Extract the [x, y] coordinate from the center of the cell holding the provided text.  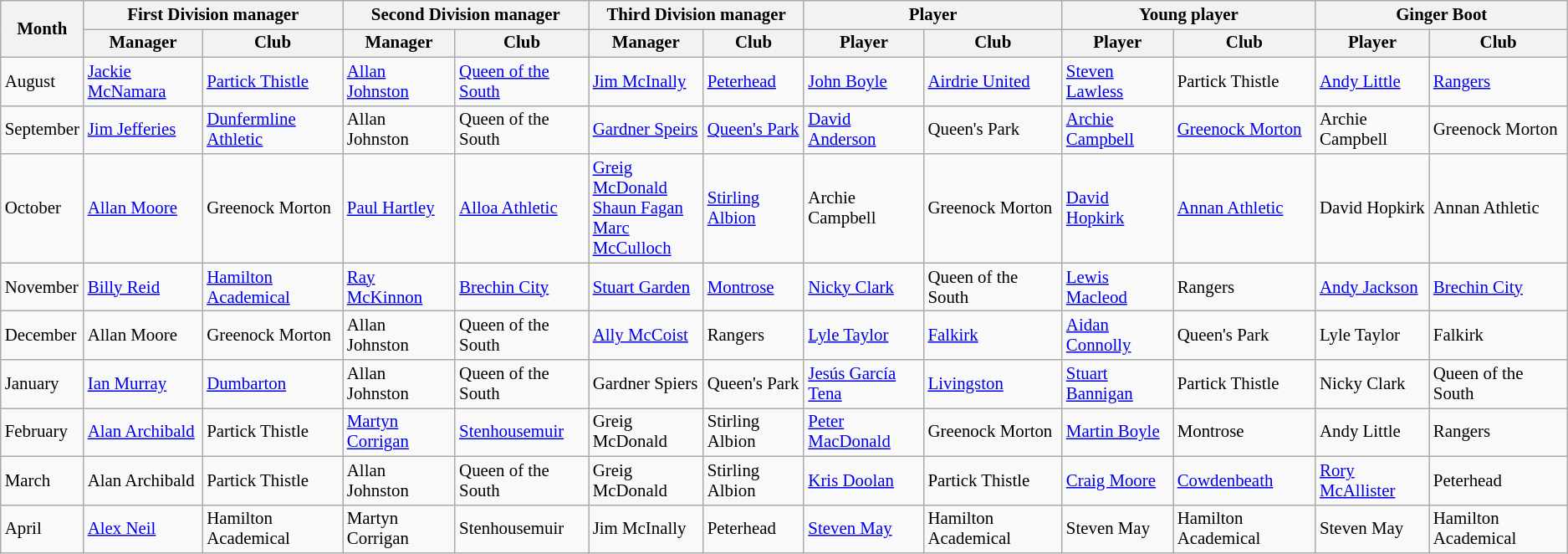
Ginger Boot [1442, 15]
Rory McAllister [1372, 480]
Second Division manager [466, 15]
Dumbarton [273, 384]
Livingston [992, 384]
Stuart Garden [646, 287]
Martin Boyle [1117, 432]
Stuart Bannigan [1117, 384]
Third Division manager [697, 15]
Ian Murray [143, 384]
Peter MacDonald [863, 432]
Paul Hartley [399, 208]
April [42, 529]
Kris Doolan [863, 480]
August [42, 81]
Young player [1189, 15]
September [42, 130]
David Anderson [863, 130]
Steven Lawless [1117, 81]
Alex Neil [143, 529]
December [42, 336]
Billy Reid [143, 287]
Jackie McNamara [143, 81]
Month [42, 29]
Ally McCoist [646, 336]
First Division manager [213, 15]
Dunfermline Athletic [273, 130]
March [42, 480]
Greig McDonald Shaun Fagan Marc McCulloch [646, 208]
Aidan Connolly [1117, 336]
Jesús García Tena [863, 384]
Andy Jackson [1372, 287]
Alloa Athletic [522, 208]
Gardner Speirs [646, 130]
Airdrie United [992, 81]
Cowdenbeath [1244, 480]
January [42, 384]
October [42, 208]
Lewis Macleod [1117, 287]
Ray McKinnon [399, 287]
Jim Jefferies [143, 130]
John Boyle [863, 81]
Craig Moore [1117, 480]
February [42, 432]
November [42, 287]
Gardner Spiers [646, 384]
